Output the (X, Y) coordinate of the center of the cell containing the given text.  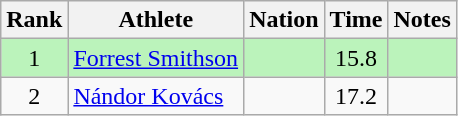
17.2 (356, 96)
Nation (284, 20)
15.8 (356, 58)
Nándor Kovács (156, 96)
1 (34, 58)
Athlete (156, 20)
Time (356, 20)
Forrest Smithson (156, 58)
Rank (34, 20)
Notes (422, 20)
2 (34, 96)
